From the cell containing the given text, extract its center point as [x, y] coordinate. 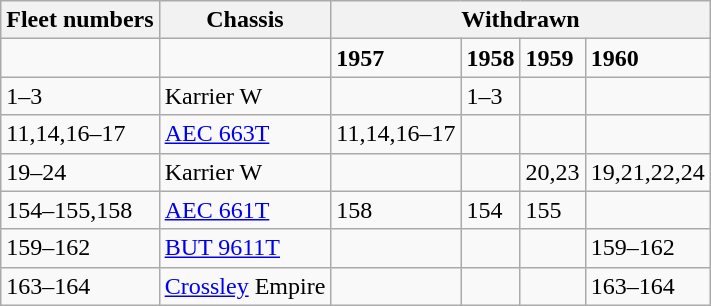
Crossley Empire [245, 286]
20,23 [552, 172]
19,21,22,24 [648, 172]
1959 [552, 58]
Fleet numbers [80, 20]
1960 [648, 58]
AEC 661T [245, 210]
158 [396, 210]
Chassis [245, 20]
154 [490, 210]
1957 [396, 58]
AEC 663T [245, 134]
BUT 9611T [245, 248]
1958 [490, 58]
155 [552, 210]
Withdrawn [520, 20]
19–24 [80, 172]
154–155,158 [80, 210]
